Capture the cell that displays the provided text and extract its [x, y] central coordinate. 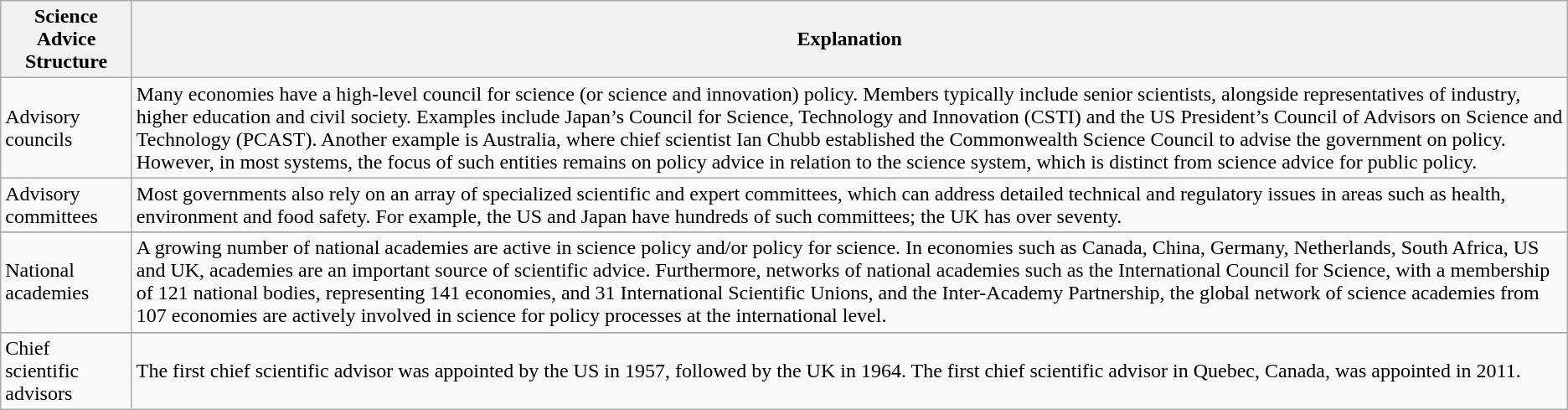
Advisory councils [66, 127]
Science Advice Structure [66, 39]
Explanation [849, 39]
Chief scientific advisors [66, 371]
National academies [66, 282]
Advisory committees [66, 205]
